Find where the given text appears and provide that cell's center as (X, Y) coordinate. 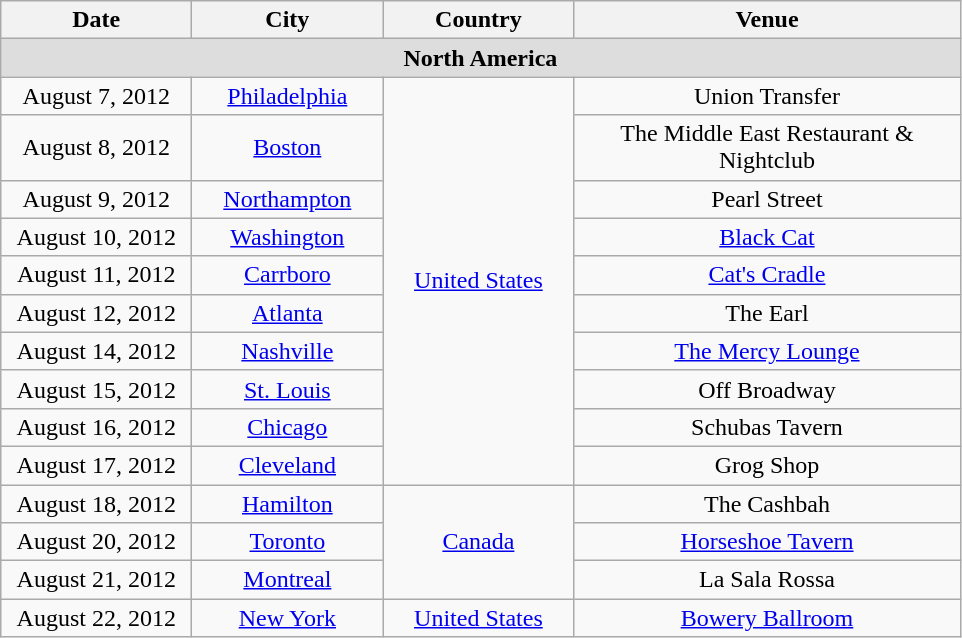
The Middle East Restaurant & Nightclub (767, 148)
Atlanta (288, 313)
August 22, 2012 (96, 618)
August 20, 2012 (96, 542)
Horseshoe Tavern (767, 542)
The Cashbah (767, 503)
August 8, 2012 (96, 148)
Boston (288, 148)
August 12, 2012 (96, 313)
Toronto (288, 542)
Bowery Ballroom (767, 618)
Philadelphia (288, 96)
August 17, 2012 (96, 465)
Venue (767, 20)
Schubas Tavern (767, 427)
Cleveland (288, 465)
Hamilton (288, 503)
Nashville (288, 351)
Pearl Street (767, 199)
August 11, 2012 (96, 275)
North America (480, 58)
August 15, 2012 (96, 389)
Black Cat (767, 237)
August 16, 2012 (96, 427)
Country (478, 20)
August 18, 2012 (96, 503)
Washington (288, 237)
Chicago (288, 427)
Grog Shop (767, 465)
Cat's Cradle (767, 275)
August 7, 2012 (96, 96)
La Sala Rossa (767, 580)
Off Broadway (767, 389)
August 10, 2012 (96, 237)
Northampton (288, 199)
Canada (478, 541)
Carrboro (288, 275)
St. Louis (288, 389)
New York (288, 618)
Montreal (288, 580)
City (288, 20)
August 21, 2012 (96, 580)
The Mercy Lounge (767, 351)
The Earl (767, 313)
Date (96, 20)
August 9, 2012 (96, 199)
August 14, 2012 (96, 351)
Union Transfer (767, 96)
